Capture the cell that displays the provided text and extract its (X, Y) central coordinate. 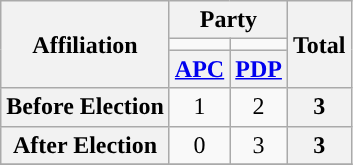
PDP (259, 69)
1 (199, 107)
After Election (86, 145)
Before Election (86, 107)
0 (199, 145)
Total (319, 44)
Affiliation (86, 44)
2 (259, 107)
Party (228, 20)
APC (199, 69)
